Locate the cell with the specified text and output its [X, Y] center coordinate. 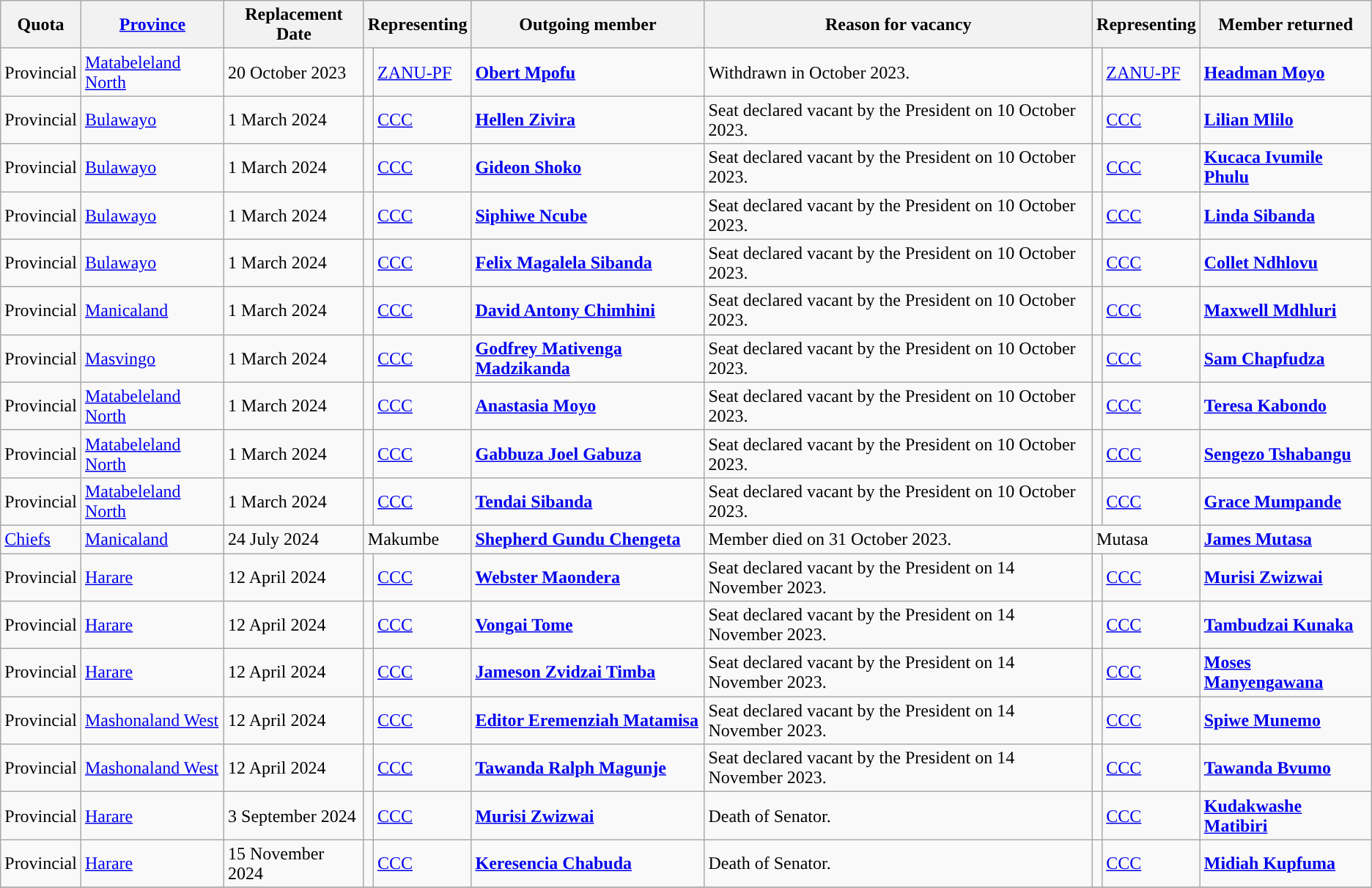
Shepherd Gundu Chengeta [588, 539]
Godfrey Mativenga Madzikanda [588, 358]
Chiefs [41, 539]
Member returned [1286, 25]
Member died on 31 October 2023. [899, 539]
Tawanda Bvumo [1286, 768]
Teresa Kabondo [1286, 406]
Makumbe [418, 539]
Keresencia Chabuda [588, 864]
Vongai Tome [588, 625]
20 October 2023 [295, 72]
Quota [41, 25]
Linda Sibanda [1286, 216]
Lilian Mlilo [1286, 120]
Jameson Zvidzai Timba [588, 673]
15 November 2024 [295, 864]
3 September 2024 [295, 815]
Collet Ndhlovu [1286, 263]
Hellen Zivira [588, 120]
Siphiwe Ncube [588, 216]
Headman Moyo [1286, 72]
Sam Chapfudza [1286, 358]
Replacement Date [295, 25]
Midiah Kupfuma [1286, 864]
Sengezo Tshabangu [1286, 453]
Obert Mpofu [588, 72]
Grace Mumpande [1286, 502]
Anastasia Moyo [588, 406]
Kudakwashe Matibiri [1286, 815]
Gabbuza Joel Gabuza [588, 453]
Webster Maondera [588, 576]
Kucaca Ivumile Phulu [1286, 167]
Tendai Sibanda [588, 502]
24 July 2024 [295, 539]
Reason for vacancy [899, 25]
Province [152, 25]
Mutasa [1146, 539]
Moses Manyengawana [1286, 673]
Tambudzai Kunaka [1286, 625]
Felix Magalela Sibanda [588, 263]
Spiwe Munemo [1286, 720]
Outgoing member [588, 25]
David Antony Chimhini [588, 311]
Gideon Shoko [588, 167]
Tawanda Ralph Magunje [588, 768]
Masvingo [152, 358]
Withdrawn in October 2023. [899, 72]
Maxwell Mdhluri [1286, 311]
James Mutasa [1286, 539]
Editor Eremenziah Matamisa [588, 720]
